From the cell containing the given text, extract its center point as (x, y) coordinate. 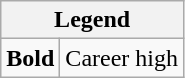
Legend (92, 20)
Bold (30, 58)
Career high (122, 58)
